Detect which cell encompasses the target text, then output its (X, Y) center coordinate. 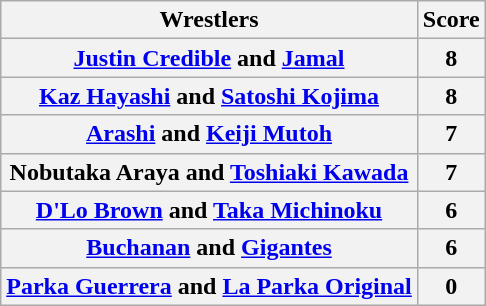
Kaz Hayashi and Satoshi Kojima (210, 96)
Score (451, 20)
Justin Credible and Jamal (210, 58)
Parka Guerrera and La Parka Original (210, 286)
Buchanan and Gigantes (210, 248)
D'Lo Brown and Taka Michinoku (210, 210)
Nobutaka Araya and Toshiaki Kawada (210, 172)
Wrestlers (210, 20)
0 (451, 286)
Arashi and Keiji Mutoh (210, 134)
